Scan for the cell matching the given text and deliver its [X, Y] coordinate at center. 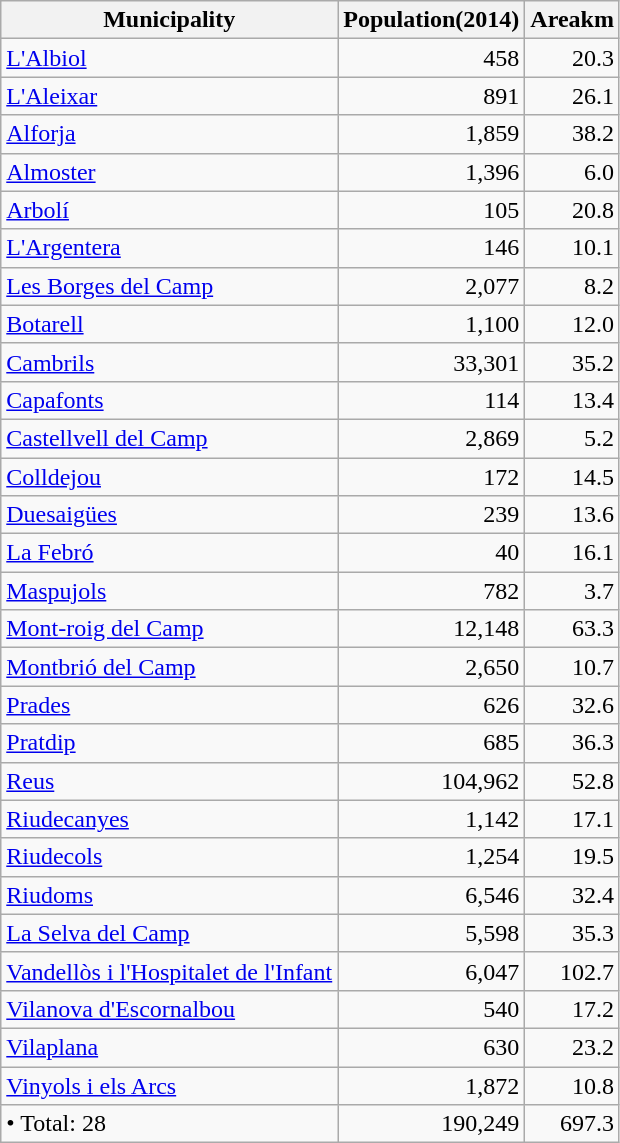
5,598 [432, 933]
Montbrió del Camp [170, 667]
6.0 [572, 172]
17.2 [572, 1009]
Maspujols [170, 591]
2,077 [432, 286]
• Total: 28 [170, 1124]
Vilanova d'Escornalbou [170, 1009]
102.7 [572, 971]
35.2 [572, 362]
12.0 [572, 324]
5.2 [572, 438]
114 [432, 400]
14.5 [572, 477]
17.1 [572, 819]
Riudecanyes [170, 819]
458 [432, 58]
13.6 [572, 515]
Les Borges del Camp [170, 286]
32.4 [572, 895]
1,396 [432, 172]
Riudecols [170, 857]
1,100 [432, 324]
Municipality [170, 20]
8.2 [572, 286]
782 [432, 591]
63.3 [572, 629]
12,148 [432, 629]
6,546 [432, 895]
Arbolí [170, 210]
540 [432, 1009]
626 [432, 705]
239 [432, 515]
2,869 [432, 438]
Almoster [170, 172]
40 [432, 553]
Vilaplana [170, 1047]
26.1 [572, 96]
3.7 [572, 591]
35.3 [572, 933]
52.8 [572, 781]
172 [432, 477]
Prades [170, 705]
104,962 [432, 781]
190,249 [432, 1124]
105 [432, 210]
20.3 [572, 58]
Pratdip [170, 743]
Population(2014) [432, 20]
Capafonts [170, 400]
Colldejou [170, 477]
19.5 [572, 857]
Reus [170, 781]
685 [432, 743]
146 [432, 248]
891 [432, 96]
697.3 [572, 1124]
20.8 [572, 210]
Areakm [572, 20]
Cambrils [170, 362]
16.1 [572, 553]
Botarell [170, 324]
La Febró [170, 553]
Mont-roig del Camp [170, 629]
13.4 [572, 400]
36.3 [572, 743]
23.2 [572, 1047]
33,301 [432, 362]
Castellvell del Camp [170, 438]
L'Argentera [170, 248]
1,142 [432, 819]
Vandellòs i l'Hospitalet de l'Infant [170, 971]
1,254 [432, 857]
L'Albiol [170, 58]
6,047 [432, 971]
2,650 [432, 667]
Duesaigües [170, 515]
Alforja [170, 134]
1,872 [432, 1085]
La Selva del Camp [170, 933]
L'Aleixar [170, 96]
10.7 [572, 667]
Riudoms [170, 895]
1,859 [432, 134]
630 [432, 1047]
32.6 [572, 705]
10.1 [572, 248]
10.8 [572, 1085]
38.2 [572, 134]
Vinyols i els Arcs [170, 1085]
